Find where the given text appears and provide that cell's center as (x, y) coordinate. 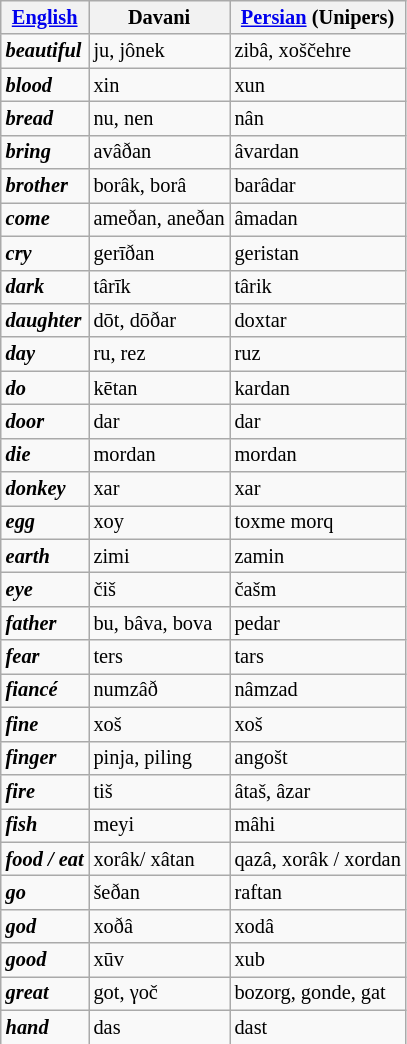
dast (318, 1027)
great (45, 993)
xoy (160, 522)
fiancé (45, 690)
got, γoč (160, 993)
father (45, 623)
donkey (45, 489)
bring (45, 152)
čašm (318, 589)
pinja, piling (160, 758)
tiš (160, 791)
šeðan (160, 892)
fine (45, 724)
zibâ, xoščehre (318, 51)
meyi (160, 825)
xodâ (318, 926)
cry (45, 253)
bu, bâva, bova (160, 623)
numzâð (160, 690)
ju, jônek (160, 51)
hand (45, 1027)
pedar (318, 623)
gerīðan (160, 253)
âvardan (318, 152)
bread (45, 118)
blood (45, 85)
dōt, dōðar (160, 320)
târīk (160, 287)
čiš (160, 589)
god (45, 926)
târik (318, 287)
ters (160, 657)
angošt (318, 758)
nân (318, 118)
zamin (318, 556)
xub (318, 960)
xun (318, 85)
Davani (160, 17)
finger (45, 758)
âtaš, âzar (318, 791)
day (45, 354)
nu, nen (160, 118)
die (45, 455)
âmadan (318, 219)
doxtar (318, 320)
egg (45, 522)
xin (160, 85)
brother (45, 186)
food / eat (45, 859)
Persian (Unipers) (318, 17)
raftan (318, 892)
tars (318, 657)
bozorg, gonde, gat (318, 993)
qazâ, xorâk / xordan (318, 859)
beautiful (45, 51)
zimi (160, 556)
barâdar (318, 186)
English (45, 17)
come (45, 219)
fish (45, 825)
fire (45, 791)
geristan (318, 253)
eye (45, 589)
ameðan, aneðan (160, 219)
xūv (160, 960)
go (45, 892)
kētan (160, 388)
borâk, borâ (160, 186)
dark (45, 287)
good (45, 960)
avâðan (160, 152)
ruz (318, 354)
nâmzad (318, 690)
earth (45, 556)
xorâk/ xâtan (160, 859)
xoðâ (160, 926)
door (45, 421)
das (160, 1027)
ru, rez (160, 354)
mâhi (318, 825)
fear (45, 657)
do (45, 388)
kardan (318, 388)
toxme morq (318, 522)
daughter (45, 320)
